Scan for the cell matching the given text and deliver its (x, y) coordinate at center. 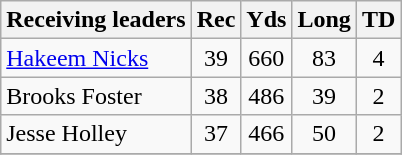
38 (216, 96)
486 (266, 96)
660 (266, 58)
50 (324, 134)
Yds (266, 20)
Hakeem Nicks (96, 58)
Rec (216, 20)
Brooks Foster (96, 96)
Long (324, 20)
Receiving leaders (96, 20)
83 (324, 58)
37 (216, 134)
TD (378, 20)
466 (266, 134)
Jesse Holley (96, 134)
4 (378, 58)
